Extract the (x, y) coordinate from the center of the cell holding the provided text.  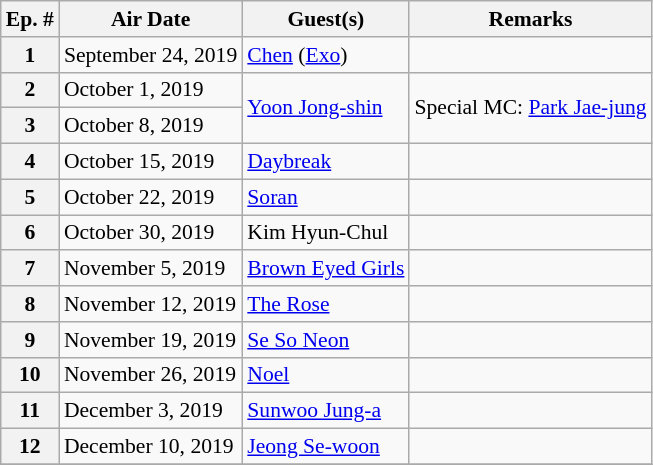
Air Date (150, 19)
Kim Hyun-Chul (326, 233)
October 22, 2019 (150, 197)
Ep. # (30, 19)
6 (30, 233)
10 (30, 375)
Jeong Se-woon (326, 447)
Special MC: Park Jae-jung (530, 108)
December 10, 2019 (150, 447)
November 5, 2019 (150, 269)
Sunwoo Jung-a (326, 411)
1 (30, 55)
October 8, 2019 (150, 126)
3 (30, 126)
October 30, 2019 (150, 233)
8 (30, 304)
Daybreak (326, 162)
5 (30, 197)
Yoon Jong-shin (326, 108)
November 19, 2019 (150, 340)
Noel (326, 375)
4 (30, 162)
Se So Neon (326, 340)
7 (30, 269)
2 (30, 90)
The Rose (326, 304)
Remarks (530, 19)
Soran (326, 197)
9 (30, 340)
Chen (Exo) (326, 55)
Guest(s) (326, 19)
October 15, 2019 (150, 162)
12 (30, 447)
November 12, 2019 (150, 304)
October 1, 2019 (150, 90)
11 (30, 411)
November 26, 2019 (150, 375)
Brown Eyed Girls (326, 269)
December 3, 2019 (150, 411)
September 24, 2019 (150, 55)
